Provide the (X, Y) coordinate of the cell's center where the given text is located.  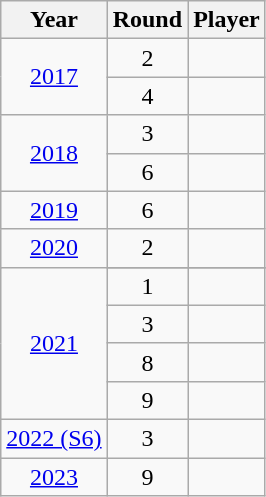
2023 (54, 477)
2021 (54, 343)
Year (54, 20)
2019 (54, 210)
1 (147, 286)
8 (147, 362)
2022 (S6) (54, 438)
2018 (54, 153)
2020 (54, 248)
2017 (54, 77)
4 (147, 96)
Round (147, 20)
Player (227, 20)
